Pinpoint the cell where the given text exists, returning its (X, Y) midpoint coordinate. 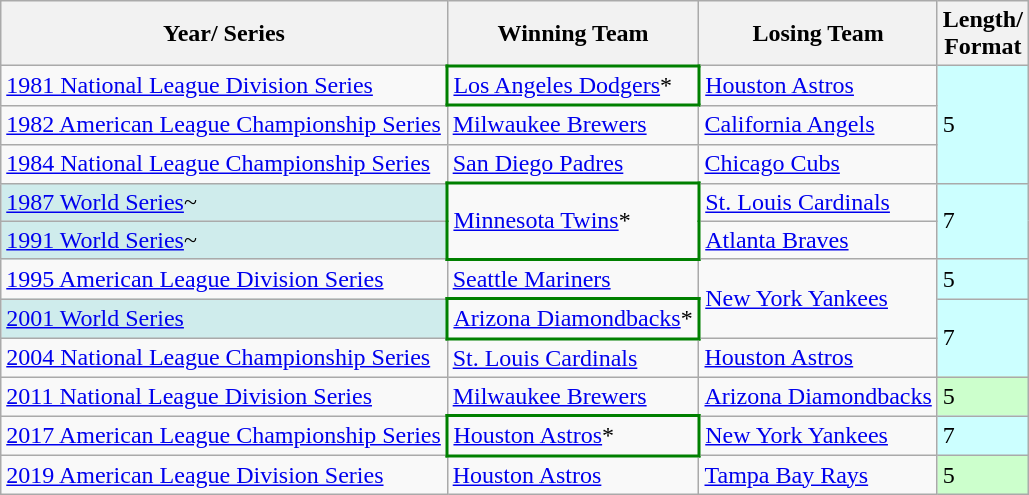
Year/ Series (224, 34)
Atlanta Braves (818, 240)
1982 American League Championship Series (224, 124)
Losing Team (818, 34)
California Angels (818, 124)
Tampa Bay Rays (818, 474)
Winning Team (573, 34)
2017 American League Championship Series (224, 436)
Arizona Diamondbacks* (573, 319)
2004 National League Championship Series (224, 358)
1984 National League Championship Series (224, 164)
1981 National League Division Series (224, 86)
Seattle Mariners (573, 279)
Los Angeles Dodgers* (573, 86)
1991 World Series~ (224, 240)
2001 World Series (224, 319)
Minnesota Twins* (573, 221)
Houston Astros* (573, 436)
2019 American League Division Series (224, 474)
2011 National League Division Series (224, 396)
Arizona Diamondbacks (818, 396)
1995 American League Division Series (224, 279)
1987 World Series~ (224, 202)
Length/Format (982, 34)
San Diego Padres (573, 164)
Chicago Cubs (818, 164)
